Locate the cell with the specified text and output its [x, y] center coordinate. 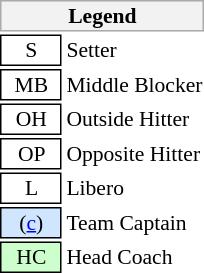
Libero [134, 188]
Legend [102, 16]
OH [32, 120]
S [32, 50]
(c) [32, 223]
Team Captain [134, 223]
OP [32, 154]
MB [32, 85]
Setter [134, 50]
Outside Hitter [134, 120]
Middle Blocker [134, 85]
L [32, 188]
Opposite Hitter [134, 154]
